Identify which cell holds the provided text, then report its [x, y] central coordinate. 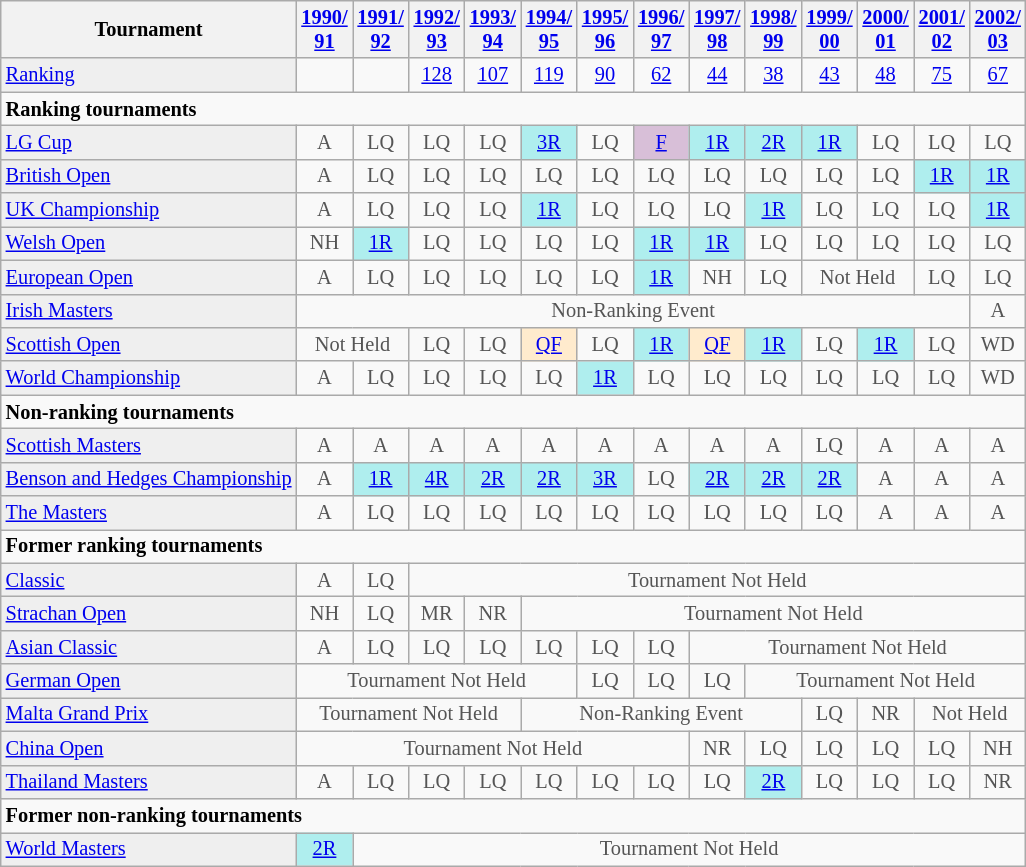
4R [437, 479]
The Masters [149, 513]
1999/00 [829, 29]
90 [605, 75]
Former non-ranking tournaments [514, 815]
67 [998, 75]
2000/01 [886, 29]
107 [493, 75]
Ranking tournaments [514, 109]
UK Championship [149, 210]
1992/93 [437, 29]
1994/95 [549, 29]
128 [437, 75]
British Open [149, 176]
62 [661, 75]
1990/91 [324, 29]
MR [437, 613]
43 [829, 75]
German Open [149, 681]
1996/97 [661, 29]
44 [717, 75]
Scottish Masters [149, 445]
Welsh Open [149, 243]
75 [942, 75]
1998/99 [773, 29]
Thailand Masters [149, 782]
119 [549, 75]
Non-ranking tournaments [514, 412]
Former ranking tournaments [514, 546]
38 [773, 75]
Malta Grand Prix [149, 714]
2001/02 [942, 29]
Tournament [149, 29]
Irish Masters [149, 311]
Strachan Open [149, 613]
European Open [149, 277]
World Championship [149, 378]
China Open [149, 748]
1995/96 [605, 29]
1997/98 [717, 29]
Classic [149, 580]
2002/03 [998, 29]
Ranking [149, 75]
1991/92 [381, 29]
Benson and Hedges Championship [149, 479]
1993/94 [493, 29]
Asian Classic [149, 647]
World Masters [149, 849]
48 [886, 75]
F [661, 142]
LG Cup [149, 142]
Scottish Open [149, 344]
